Identify which cell holds the provided text, then report its (X, Y) central coordinate. 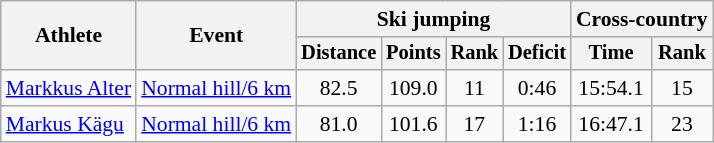
15 (682, 88)
23 (682, 124)
Athlete (68, 36)
1:16 (537, 124)
17 (475, 124)
Markkus Alter (68, 88)
Points (413, 54)
109.0 (413, 88)
Distance (338, 54)
15:54.1 (611, 88)
Cross-country (642, 19)
101.6 (413, 124)
0:46 (537, 88)
11 (475, 88)
Time (611, 54)
82.5 (338, 88)
Deficit (537, 54)
16:47.1 (611, 124)
Markus Kägu (68, 124)
Ski jumping (434, 19)
Event (216, 36)
81.0 (338, 124)
